Extract the (X, Y) coordinate from the center of the cell holding the provided text.  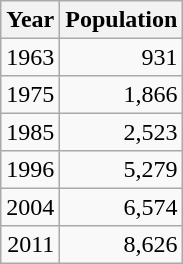
Population (122, 20)
931 (122, 56)
2004 (30, 206)
1,866 (122, 94)
1996 (30, 170)
6,574 (122, 206)
2011 (30, 244)
1975 (30, 94)
Year (30, 20)
1985 (30, 132)
8,626 (122, 244)
5,279 (122, 170)
1963 (30, 56)
2,523 (122, 132)
